Return the [X, Y] coordinate for the center point of the cell that contains the specified text.  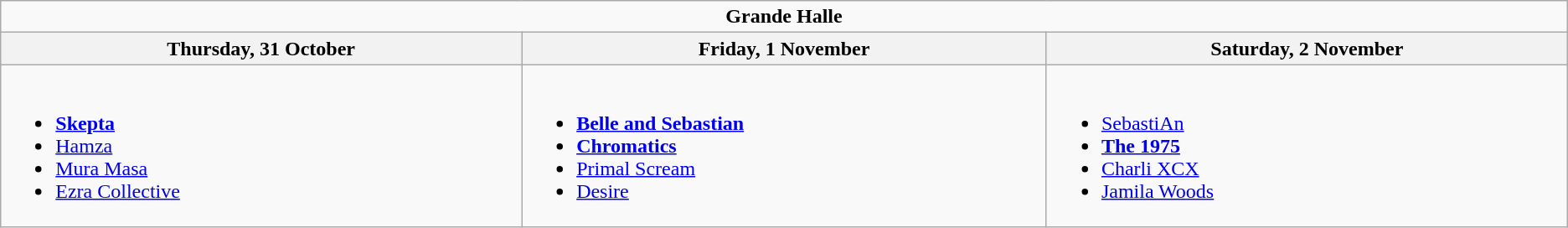
Saturday, 2 November [1307, 49]
Friday, 1 November [784, 49]
Grande Halle [784, 17]
Belle and SebastianChromaticsPrimal ScreamDesire [784, 146]
Thursday, 31 October [261, 49]
SkeptaHamzaMura MasaEzra Collective [261, 146]
SebastiAnThe 1975Charli XCXJamila Woods [1307, 146]
